For the text-containing cell, return its midpoint in [x, y] coordinate format. 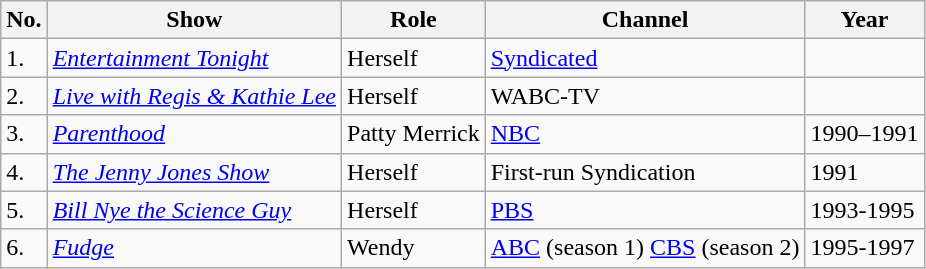
Year [864, 20]
1. [24, 58]
The Jenny Jones Show [194, 172]
Entertainment Tonight [194, 58]
6. [24, 248]
1991 [864, 172]
3. [24, 134]
ABC (season 1) CBS (season 2) [645, 248]
Live with Regis & Kathie Lee [194, 96]
Syndicated [645, 58]
Wendy [414, 248]
1995-1997 [864, 248]
Parenthood [194, 134]
2. [24, 96]
1990–1991 [864, 134]
WABC-TV [645, 96]
Role [414, 20]
Show [194, 20]
NBC [645, 134]
Fudge [194, 248]
No. [24, 20]
5. [24, 210]
4. [24, 172]
Channel [645, 20]
Bill Nye the Science Guy [194, 210]
PBS [645, 210]
Patty Merrick [414, 134]
First-run Syndication [645, 172]
1993-1995 [864, 210]
